Output the [X, Y] coordinate of the center of the cell containing the given text.  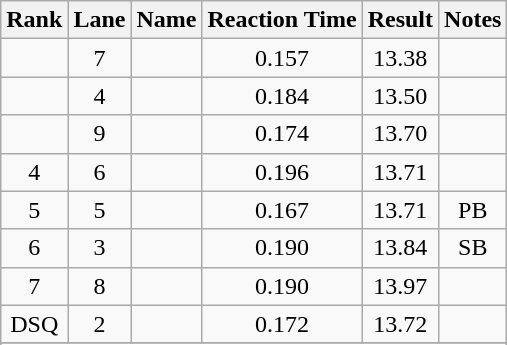
Name [166, 20]
DSQ [34, 324]
2 [100, 324]
0.174 [282, 134]
13.97 [400, 286]
13.84 [400, 248]
9 [100, 134]
Lane [100, 20]
8 [100, 286]
Notes [473, 20]
SB [473, 248]
PB [473, 210]
3 [100, 248]
13.72 [400, 324]
0.157 [282, 58]
0.172 [282, 324]
0.184 [282, 96]
Result [400, 20]
Reaction Time [282, 20]
13.38 [400, 58]
13.50 [400, 96]
13.70 [400, 134]
0.196 [282, 172]
Rank [34, 20]
0.167 [282, 210]
